From the cell containing the given text, extract its center point as (x, y) coordinate. 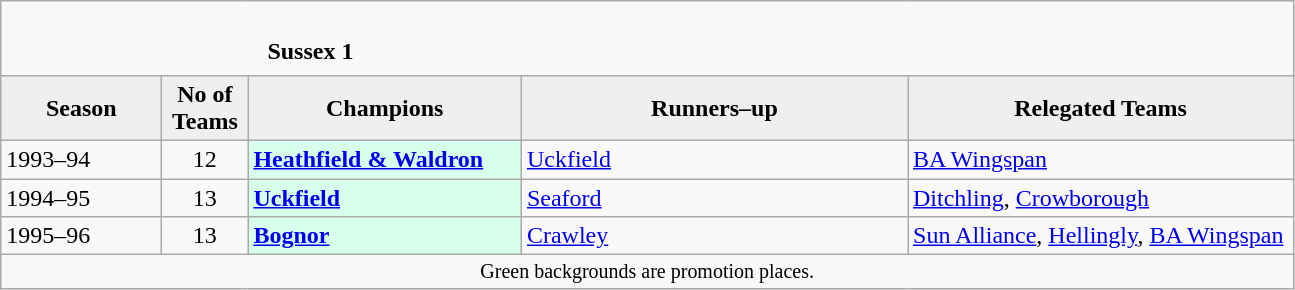
Season (82, 108)
Runners–up (714, 108)
Relegated Teams (1101, 108)
No of Teams (205, 108)
1994–95 (82, 197)
Heathfield & Waldron (385, 159)
Champions (385, 108)
12 (205, 159)
Ditchling, Crowborough (1101, 197)
Crawley (714, 236)
BA Wingspan (1101, 159)
Seaford (714, 197)
Sun Alliance, Hellingly, BA Wingspan (1101, 236)
Bognor (385, 236)
1995–96 (82, 236)
1993–94 (82, 159)
Green backgrounds are promotion places. (648, 272)
